Search for the cell housing the specified text and yield its (X, Y) center coordinate. 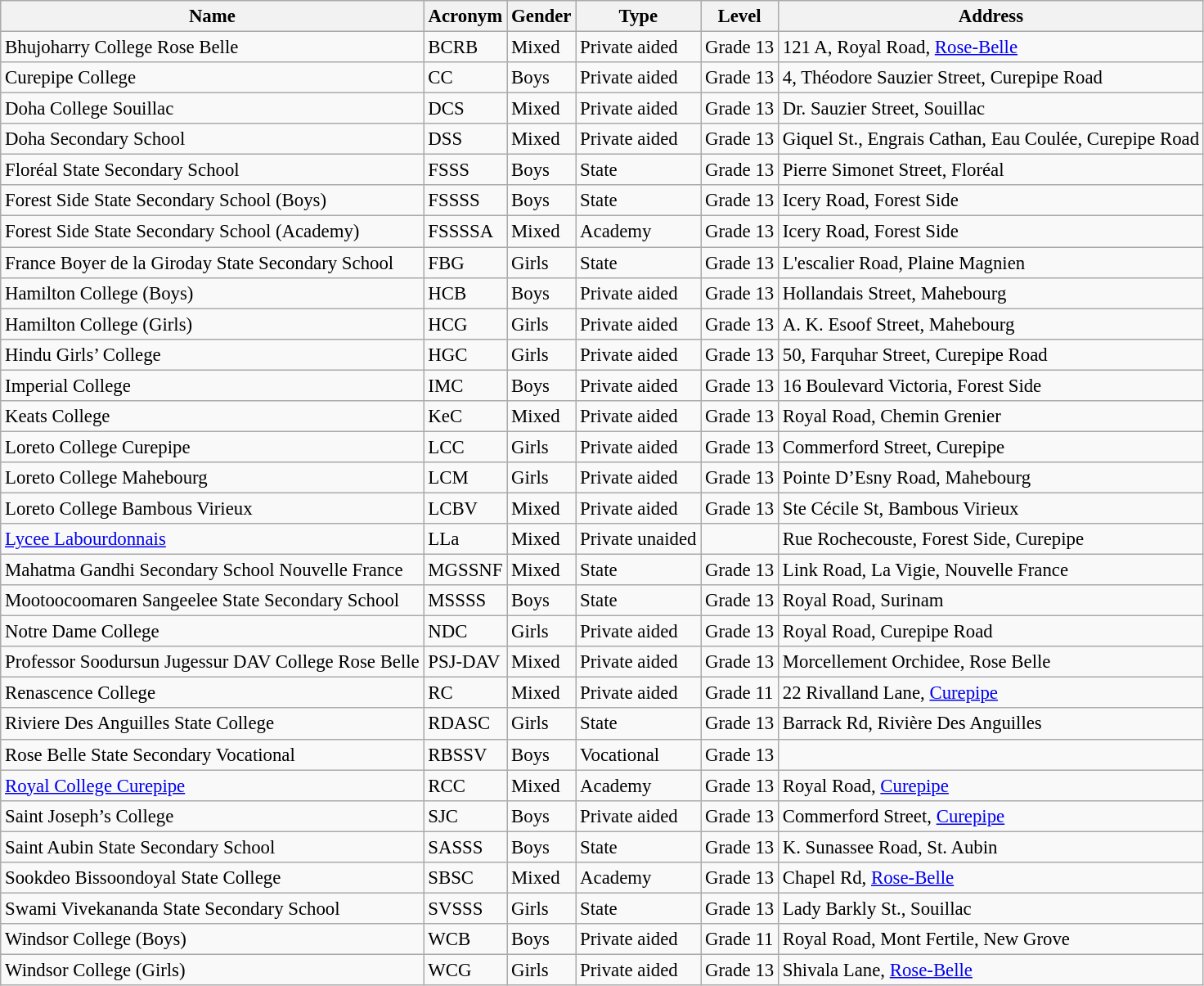
Rue Rochecouste, Forest Side, Curepipe (991, 539)
Loreto College Bambous Virieux (213, 508)
LCBV (465, 508)
CC (465, 78)
Dr. Sauzier Street, Souillac (991, 109)
Link Road, La Vigie, Nouvelle France (991, 570)
Doha College Souillac (213, 109)
RDASC (465, 724)
Saint Aubin State Secondary School (213, 847)
50, Farquhar Street, Curepipe Road (991, 354)
Level (739, 16)
LLa (465, 539)
Hindu Girls’ College (213, 354)
Notre Dame College (213, 632)
HCB (465, 293)
Sookdeo Bissoondoyal State College (213, 878)
Bhujoharry College Rose Belle (213, 47)
Royal Road, Curepipe (991, 786)
K. Sunassee Road, St. Aubin (991, 847)
Mahatma Gandhi Secondary School Nouvelle France (213, 570)
Lycee Labourdonnais (213, 539)
DCS (465, 109)
IMC (465, 385)
LCC (465, 447)
Rose Belle State Secondary Vocational (213, 754)
WCB (465, 939)
Royal College Curepipe (213, 786)
Loreto College Curepipe (213, 447)
Imperial College (213, 385)
KeC (465, 416)
DSS (465, 139)
Saint Joseph’s College (213, 816)
Chapel Rd, Rose-Belle (991, 878)
Royal Road, Curepipe Road (991, 632)
Professor Soodursun Jugessur DAV College Rose Belle (213, 662)
LCM (465, 478)
Morcellement Orchidee, Rose Belle (991, 662)
FSSS (465, 170)
Gender (541, 16)
Keats College (213, 416)
NDC (465, 632)
SBSC (465, 878)
Hamilton College (Girls) (213, 324)
Royal Road, Mont Fertile, New Grove (991, 939)
16 Boulevard Victoria, Forest Side (991, 385)
Name (213, 16)
Swami Vivekananda State Secondary School (213, 908)
MGSSNF (465, 570)
L'escalier Road, Plaine Magnien (991, 263)
Giquel St., Engrais Cathan, Eau Coulée, Curepipe Road (991, 139)
PSJ-DAV (465, 662)
SVSSS (465, 908)
RBSSV (465, 754)
BCRB (465, 47)
Shivala Lane, Rose-Belle (991, 970)
WCG (465, 970)
A. K. Esoof Street, Mahebourg (991, 324)
Pointe D’Esny Road, Mahebourg (991, 478)
Barrack Rd, Rivière Des Anguilles (991, 724)
Forest Side State Secondary School (Boys) (213, 200)
4, Théodore Sauzier Street, Curepipe Road (991, 78)
France Boyer de la Giroday State Secondary School (213, 263)
22 Rivalland Lane, Curepipe (991, 693)
Pierre Simonet Street, Floréal (991, 170)
SASSS (465, 847)
Doha Secondary School (213, 139)
Mootoocoomaren Sangeelee State Secondary School (213, 601)
Renascence College (213, 693)
Windsor College (Boys) (213, 939)
Windsor College (Girls) (213, 970)
Ste Cécile St, Bambous Virieux (991, 508)
Curepipe College (213, 78)
SJC (465, 816)
Hollandais Street, Mahebourg (991, 293)
FSSSS (465, 200)
Acronym (465, 16)
RC (465, 693)
Lady Barkly St., Souillac (991, 908)
Royal Road, Surinam (991, 601)
Forest Side State Secondary School (Academy) (213, 232)
Vocational (638, 754)
Private unaided (638, 539)
Loreto College Mahebourg (213, 478)
RCC (465, 786)
HGC (465, 354)
121 A, Royal Road, Rose-Belle (991, 47)
Floréal State Secondary School (213, 170)
Address (991, 16)
FBG (465, 263)
Hamilton College (Boys) (213, 293)
Type (638, 16)
Riviere Des Anguilles State College (213, 724)
Royal Road, Chemin Grenier (991, 416)
HCG (465, 324)
FSSSSA (465, 232)
MSSSS (465, 601)
